Locate the cell with the specified text and output its [X, Y] center coordinate. 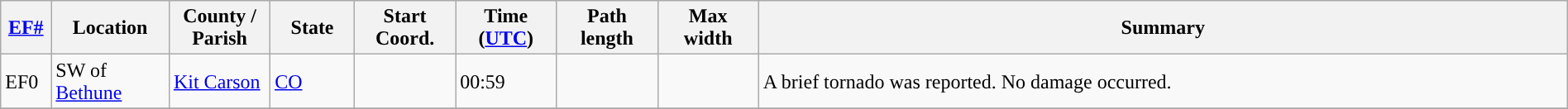
A brief tornado was reported. No damage occurred. [1163, 81]
Kit Carson [219, 81]
Path length [607, 28]
Location [111, 28]
CO [313, 81]
County / Parish [219, 28]
Time (UTC) [506, 28]
State [313, 28]
EF# [26, 28]
Max width [708, 28]
SW of Bethune [111, 81]
Start Coord. [404, 28]
Summary [1163, 28]
EF0 [26, 81]
00:59 [506, 81]
